Search for the cell housing the specified text and yield its (X, Y) center coordinate. 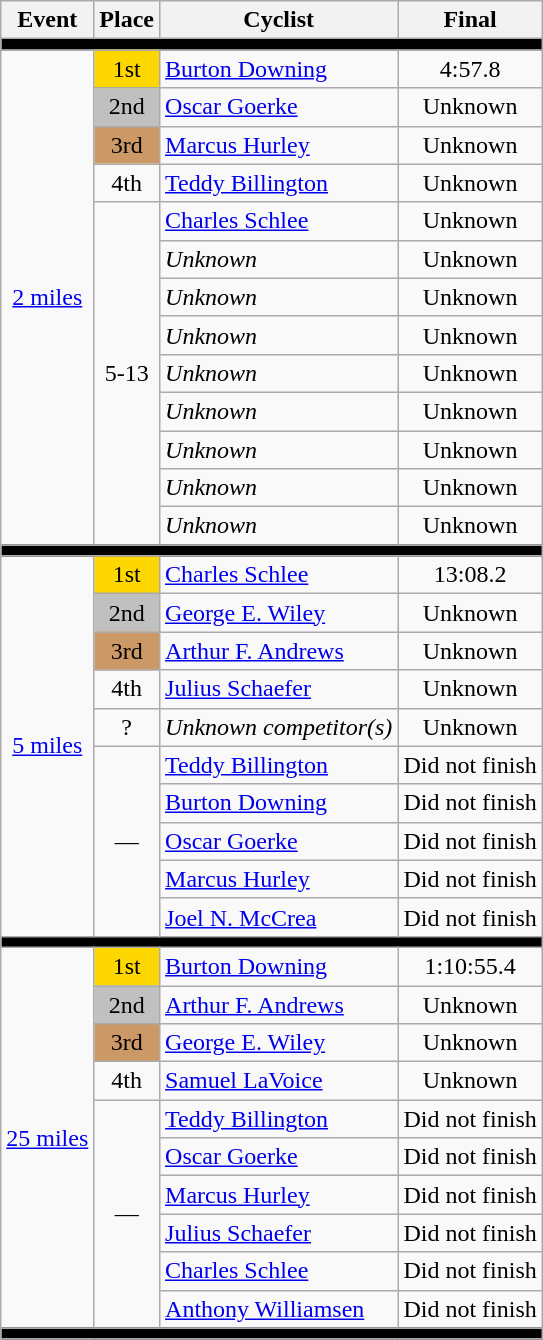
1:10:55.4 (470, 966)
Joel N. McCrea (279, 917)
Samuel LaVoice (279, 1081)
5-13 (127, 374)
4:57.8 (470, 69)
13:08.2 (470, 575)
? (127, 727)
Cyclist (279, 20)
Event (48, 20)
Unknown competitor(s) (279, 727)
2 miles (48, 298)
Final (470, 20)
25 miles (48, 1138)
5 miles (48, 746)
Anthony Williamsen (279, 1309)
Place (127, 20)
